Provide the (X, Y) coordinate of the cell's center where the given text is located.  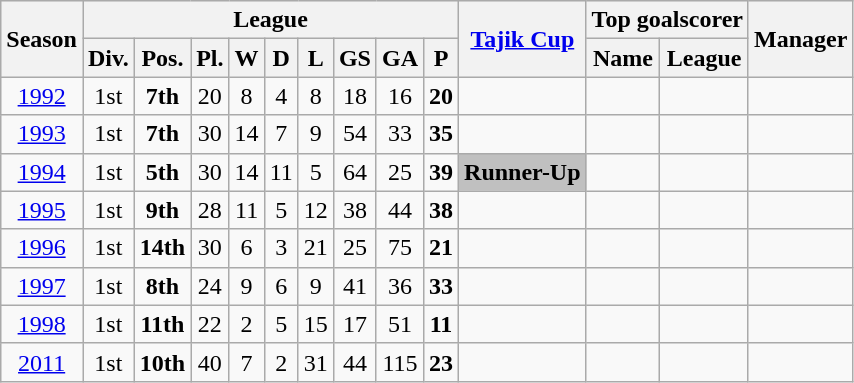
28 (210, 210)
Tajik Cup (523, 39)
17 (354, 324)
L (316, 58)
GS (354, 58)
15 (316, 324)
35 (440, 134)
1997 (42, 286)
Runner-Up (523, 172)
5th (162, 172)
16 (400, 96)
1992 (42, 96)
Div. (108, 58)
14th (162, 248)
Manager (800, 39)
Name (623, 58)
1998 (42, 324)
2011 (42, 362)
12 (316, 210)
D (281, 58)
23 (440, 362)
51 (400, 324)
Season (42, 39)
24 (210, 286)
11th (162, 324)
1996 (42, 248)
1994 (42, 172)
31 (316, 362)
1993 (42, 134)
39 (440, 172)
10th (162, 362)
W (246, 58)
75 (400, 248)
8th (162, 286)
54 (354, 134)
36 (400, 286)
P (440, 58)
Pl. (210, 58)
9th (162, 210)
115 (400, 362)
64 (354, 172)
18 (354, 96)
40 (210, 362)
4 (281, 96)
Top goalscorer (667, 20)
1995 (42, 210)
41 (354, 286)
Pos. (162, 58)
3 (281, 248)
22 (210, 324)
GA (400, 58)
